Pinpoint the cell where the given text exists, returning its (x, y) midpoint coordinate. 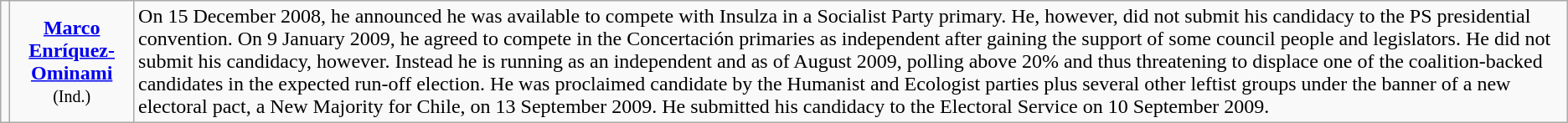
Marco Enríquez-Ominami(Ind.) (72, 62)
